Identify which cell holds the provided text, then report its [X, Y] central coordinate. 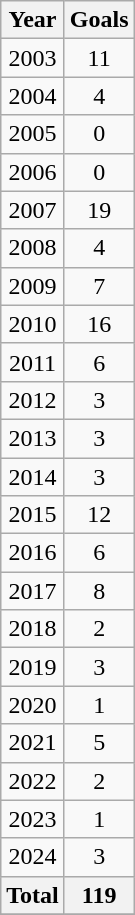
2008 [33, 248]
2009 [33, 286]
2013 [33, 438]
2019 [33, 667]
2017 [33, 591]
2020 [33, 705]
2004 [33, 96]
2023 [33, 819]
Total [33, 895]
2021 [33, 743]
8 [99, 591]
7 [99, 286]
2003 [33, 58]
16 [99, 324]
19 [99, 210]
2018 [33, 629]
2007 [33, 210]
2010 [33, 324]
Year [33, 20]
2005 [33, 134]
2012 [33, 400]
5 [99, 743]
2011 [33, 362]
Goals [99, 20]
2024 [33, 857]
119 [99, 895]
2006 [33, 172]
11 [99, 58]
2015 [33, 515]
2016 [33, 553]
2022 [33, 781]
12 [99, 515]
2014 [33, 477]
